Identify which cell holds the provided text, then report its (X, Y) central coordinate. 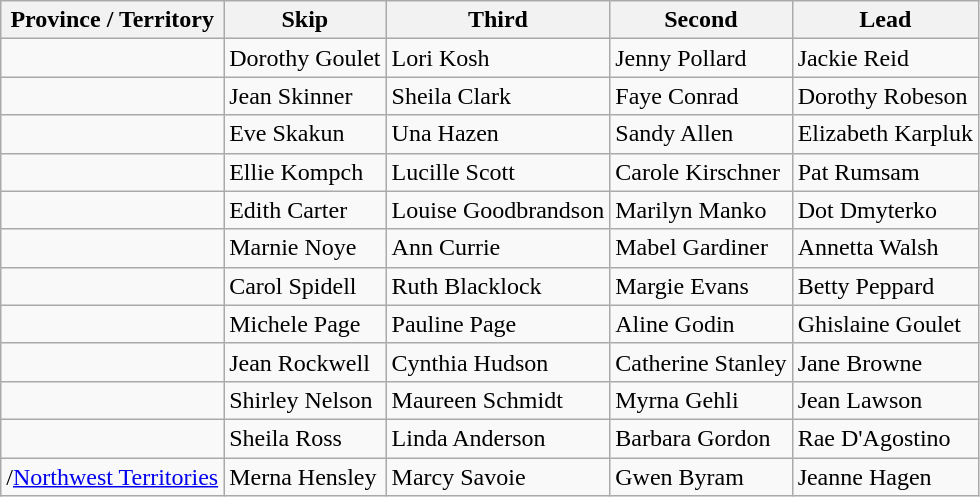
Myrna Gehli (701, 400)
Jean Rockwell (305, 362)
Una Hazen (498, 134)
Barbara Gordon (701, 438)
Province / Territory (112, 20)
Third (498, 20)
Ghislaine Goulet (885, 324)
Betty Peppard (885, 286)
Louise Goodbrandson (498, 210)
Mabel Gardiner (701, 248)
Lucille Scott (498, 172)
Pat Rumsam (885, 172)
Marcy Savoie (498, 477)
Maureen Schmidt (498, 400)
Ellie Kompch (305, 172)
Jeanne Hagen (885, 477)
Ruth Blacklock (498, 286)
Merna Hensley (305, 477)
Skip (305, 20)
Jean Skinner (305, 96)
Sheila Clark (498, 96)
Gwen Byram (701, 477)
Carole Kirschner (701, 172)
Shirley Nelson (305, 400)
Sandy Allen (701, 134)
Jane Browne (885, 362)
Pauline Page (498, 324)
Marnie Noye (305, 248)
Jenny Pollard (701, 58)
Jackie Reid (885, 58)
Faye Conrad (701, 96)
Lori Kosh (498, 58)
Dorothy Goulet (305, 58)
Aline Godin (701, 324)
Second (701, 20)
Sheila Ross (305, 438)
Dorothy Robeson (885, 96)
Cynthia Hudson (498, 362)
Elizabeth Karpluk (885, 134)
Annetta Walsh (885, 248)
Margie Evans (701, 286)
/Northwest Territories (112, 477)
Edith Carter (305, 210)
Lead (885, 20)
Marilyn Manko (701, 210)
Jean Lawson (885, 400)
Catherine Stanley (701, 362)
Eve Skakun (305, 134)
Carol Spidell (305, 286)
Rae D'Agostino (885, 438)
Ann Currie (498, 248)
Dot Dmyterko (885, 210)
Linda Anderson (498, 438)
Michele Page (305, 324)
